Locate the cell with the specified text and output its (x, y) center coordinate. 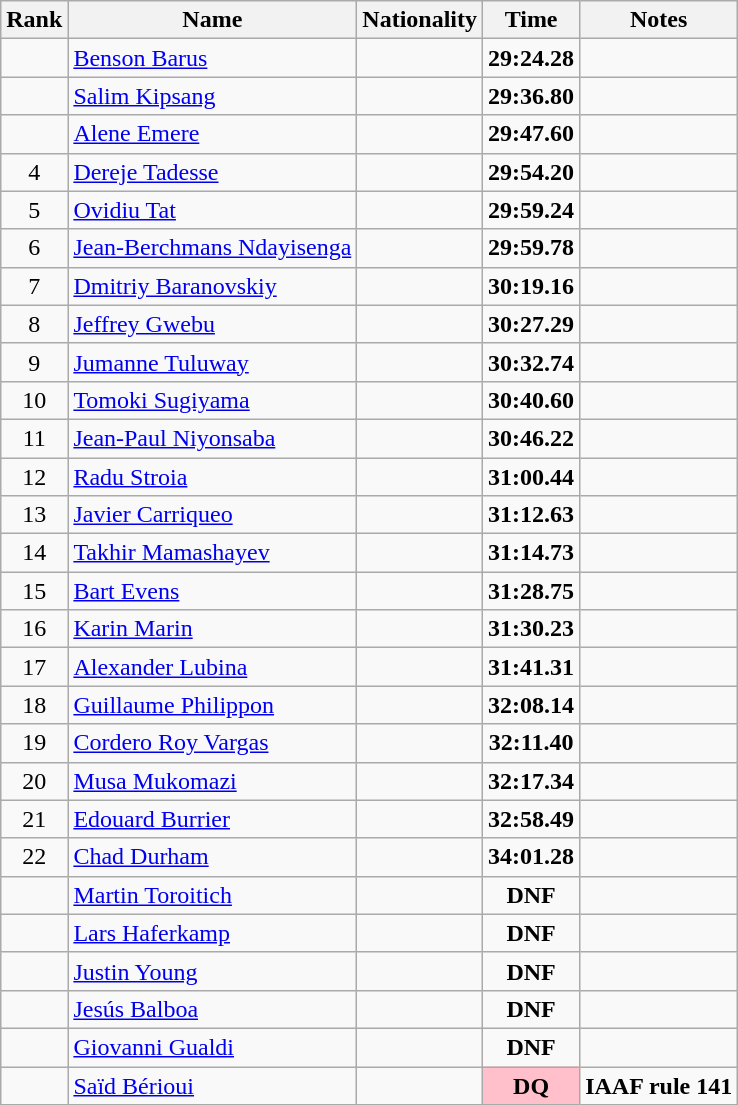
Takhir Mamashayev (212, 553)
Jean-Berchmans Ndayisenga (212, 248)
14 (34, 553)
12 (34, 477)
Martin Toroitich (212, 895)
29:59.78 (532, 248)
Alexander Lubina (212, 667)
Name (212, 20)
5 (34, 210)
30:46.22 (532, 438)
DQ (532, 1085)
31:28.75 (532, 591)
Javier Carriqueo (212, 515)
Cordero Roy Vargas (212, 743)
21 (34, 819)
29:36.80 (532, 96)
31:41.31 (532, 667)
Karin Marin (212, 629)
10 (34, 400)
Benson Barus (212, 58)
Time (532, 20)
17 (34, 667)
31:00.44 (532, 477)
Lars Haferkamp (212, 933)
31:14.73 (532, 553)
29:24.28 (532, 58)
20 (34, 781)
8 (34, 324)
32:17.34 (532, 781)
Saïd Bérioui (212, 1085)
Rank (34, 20)
30:27.29 (532, 324)
IAAF rule 141 (659, 1085)
32:11.40 (532, 743)
Radu Stroia (212, 477)
31:12.63 (532, 515)
Salim Kipsang (212, 96)
29:54.20 (532, 172)
32:08.14 (532, 705)
34:01.28 (532, 857)
29:59.24 (532, 210)
16 (34, 629)
15 (34, 591)
13 (34, 515)
19 (34, 743)
Justin Young (212, 971)
Giovanni Gualdi (212, 1047)
11 (34, 438)
Bart Evens (212, 591)
Jean-Paul Niyonsaba (212, 438)
30:32.74 (532, 362)
18 (34, 705)
30:19.16 (532, 286)
22 (34, 857)
Notes (659, 20)
Musa Mukomazi (212, 781)
Jumanne Tuluway (212, 362)
4 (34, 172)
31:30.23 (532, 629)
Dereje Tadesse (212, 172)
Ovidiu Tat (212, 210)
7 (34, 286)
29:47.60 (532, 134)
Chad Durham (212, 857)
Jeffrey Gwebu (212, 324)
32:58.49 (532, 819)
Guillaume Philippon (212, 705)
Jesús Balboa (212, 1009)
9 (34, 362)
Edouard Burrier (212, 819)
30:40.60 (532, 400)
Tomoki Sugiyama (212, 400)
6 (34, 248)
Dmitriy Baranovskiy (212, 286)
Alene Emere (212, 134)
Nationality (420, 20)
